Capture the cell that displays the provided text and extract its [X, Y] central coordinate. 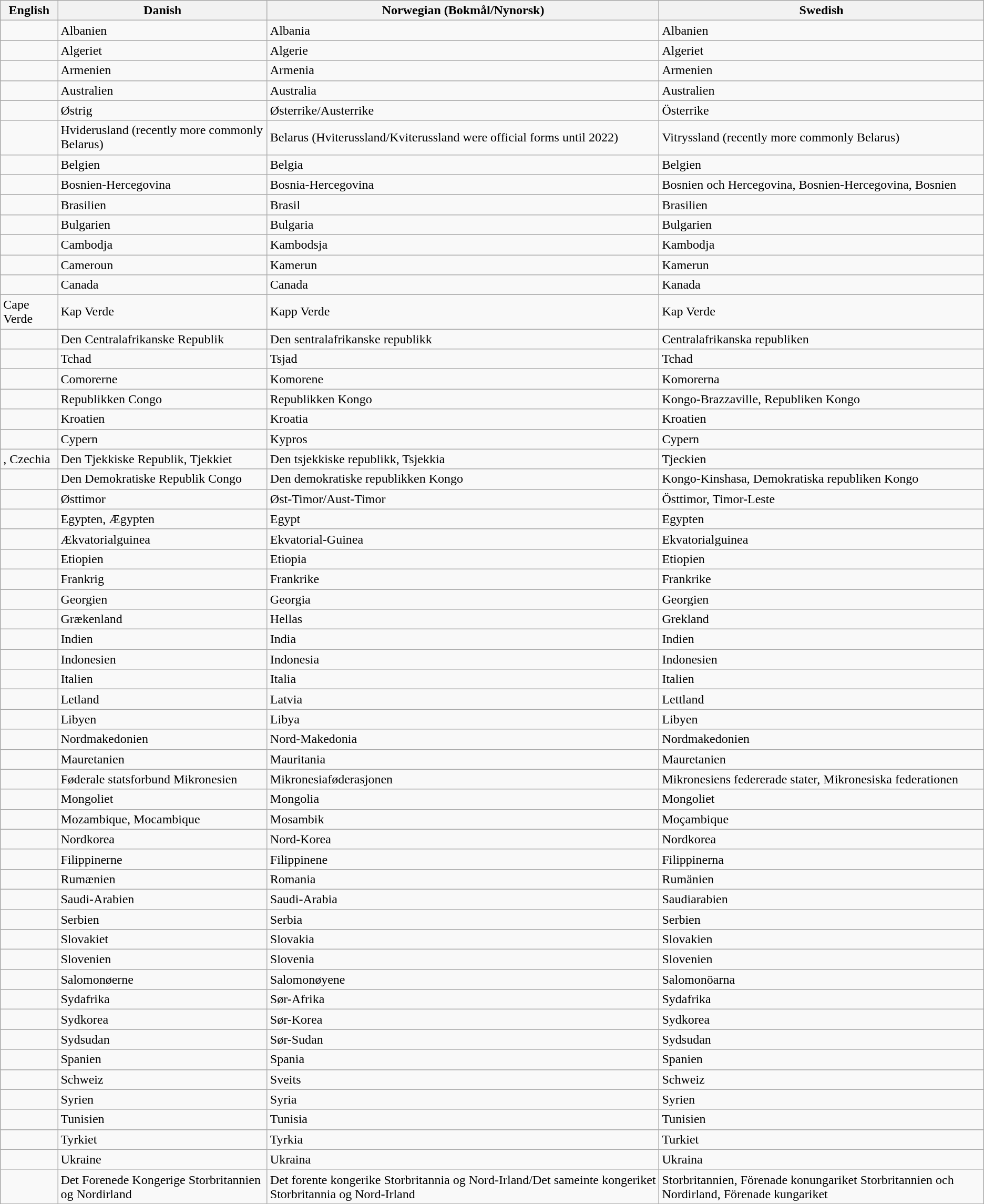
Frankrig [162, 579]
Ekvatorialguinea [821, 539]
Saudiarabien [821, 899]
Kongo-Brazzaville, Republiken Kongo [821, 399]
Slovakien [821, 940]
Belgia [463, 165]
Comorerne [162, 379]
Kambodja [821, 244]
Etiopia [463, 559]
Bosnia-Hercegovina [463, 185]
Albania [463, 30]
Brasil [463, 205]
Turkiet [821, 1139]
Den demokratiske republikken Kongo [463, 479]
Føderale statsforbund Mikronesien [162, 779]
Egypten, Ægypten [162, 519]
Republikken Kongo [463, 399]
Egypten [821, 519]
Salomonöarna [821, 979]
Serbia [463, 920]
Ækvatorialguinea [162, 539]
Indonesia [463, 659]
Slovakiet [162, 940]
Danish [162, 11]
Saudi-Arabien [162, 899]
Spania [463, 1059]
Vitryssland (recently more commonly Belarus) [821, 138]
Nord-Makedonia [463, 739]
Tyrkia [463, 1139]
Egypt [463, 519]
Øst-Timor/Aust-Timor [463, 499]
Kanada [821, 285]
Österrike [821, 110]
Latvia [463, 699]
Kongo-Kinshasa, Demokratiska republiken Kongo [821, 479]
Tunisia [463, 1119]
Mozambique, Mocambique [162, 819]
Østrig [162, 110]
Bulgaria [463, 225]
Cape Verde [29, 312]
India [463, 639]
Mikronesiens federerade stater, Mikronesiska federationen [821, 779]
Grækenland [162, 619]
Salomonøerne [162, 979]
Romania [463, 879]
English [29, 11]
, Czechia [29, 459]
Kroatia [463, 419]
Ukraine [162, 1159]
Sveits [463, 1079]
Östtimor, Timor-Leste [821, 499]
Algerie [463, 50]
Centralafrikanska republiken [821, 339]
Republikken Congo [162, 399]
Hviderusland (recently more commonly Belarus) [162, 138]
Mikronesiaføderasjonen [463, 779]
Tjeckien [821, 459]
Komorerna [821, 379]
Nord-Korea [463, 839]
Rumänien [821, 879]
Kapp Verde [463, 312]
Sør-Korea [463, 1019]
Norwegian (Bokmål/Nynorsk) [463, 11]
Mongolia [463, 799]
Saudi-Arabia [463, 899]
Den sentralafrikanske republikk [463, 339]
Italia [463, 679]
Syria [463, 1099]
Det Forenede Kongerige Storbritannien og Nordirland [162, 1186]
Storbritannien, Förenade konungariket Storbritannien och Nordirland, Förenade kungariket [821, 1186]
Komorene [463, 379]
Rumænien [162, 879]
Den Demokratiske Republik Congo [162, 479]
Sør-Sudan [463, 1039]
Mauritania [463, 759]
Kypros [463, 439]
Kambodsja [463, 244]
Letland [162, 699]
Sør-Afrika [463, 999]
Den Centralafrikanske Republik [162, 339]
Tsjad [463, 359]
Den tsjekkiske republikk, Tsjekkia [463, 459]
Mosambik [463, 819]
Hellas [463, 619]
Swedish [821, 11]
Cambodja [162, 244]
Filippinerne [162, 859]
Georgia [463, 599]
Tyrkiet [162, 1139]
Grekland [821, 619]
Salomonøyene [463, 979]
Det forente kongerike Storbritannia og Nord-Irland/Det sameinte kongeriket Storbritannia og Nord-Irland [463, 1186]
Australia [463, 90]
Filippinene [463, 859]
Cameroun [162, 264]
Den Tjekkiske Republik, Tjekkiet [162, 459]
Østerrike/Austerrike [463, 110]
Filippinerna [821, 859]
Slovakia [463, 940]
Slovenia [463, 960]
Ekvatorial-Guinea [463, 539]
Bosnien och Hercegovina, Bosnien-Hercegovina, Bosnien [821, 185]
Belarus (Hviterussland/Kviterussland were official forms until 2022) [463, 138]
Lettland [821, 699]
Bosnien-Hercegovina [162, 185]
Østtimor [162, 499]
Libya [463, 719]
Moçambique [821, 819]
Armenia [463, 70]
